Provide the (X, Y) coordinate of the cell's center where the given text is located.  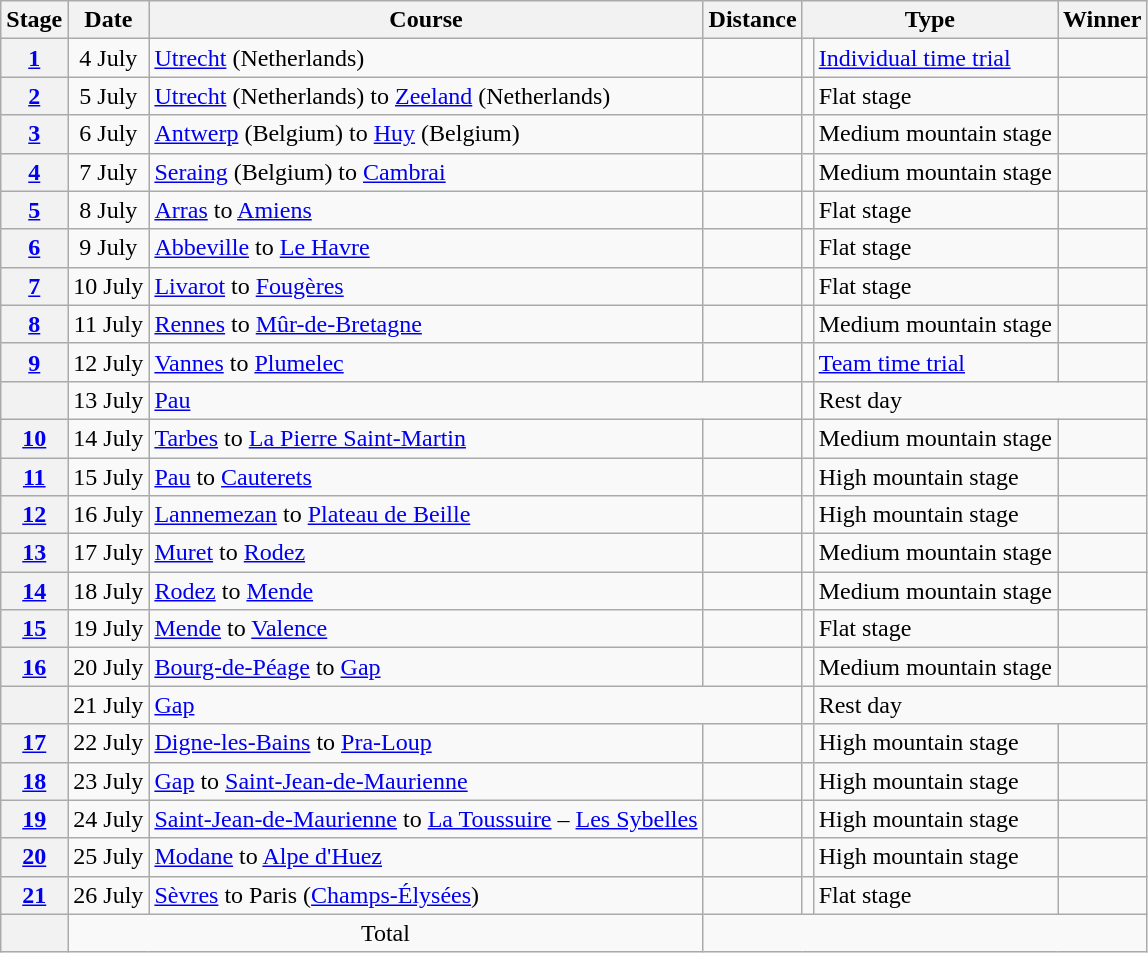
16 (34, 667)
1 (34, 58)
13 (34, 553)
19 July (108, 629)
21 July (108, 705)
Vannes to Plumelec (426, 362)
Individual time trial (935, 58)
15 (34, 629)
Gap to Saint-Jean-de-Maurienne (426, 781)
Antwerp (Belgium) to Huy (Belgium) (426, 134)
20 July (108, 667)
6 July (108, 134)
Team time trial (935, 362)
5 July (108, 96)
14 July (108, 438)
11 (34, 477)
Seraing (Belgium) to Cambrai (426, 172)
Tarbes to La Pierre Saint-Martin (426, 438)
4 July (108, 58)
Course (426, 20)
13 July (108, 400)
2 (34, 96)
21 (34, 895)
4 (34, 172)
Pau (476, 400)
26 July (108, 895)
Muret to Rodez (426, 553)
Total (386, 933)
12 (34, 515)
Livarot to Fougères (426, 286)
17 (34, 743)
16 July (108, 515)
Modane to Alpe d'Huez (426, 857)
15 July (108, 477)
8 (34, 324)
9 July (108, 248)
20 (34, 857)
10 July (108, 286)
Bourg-de-Péage to Gap (426, 667)
12 July (108, 362)
23 July (108, 781)
7 July (108, 172)
6 (34, 248)
Utrecht (Netherlands) to Zeeland (Netherlands) (426, 96)
3 (34, 134)
Rodez to Mende (426, 591)
5 (34, 210)
24 July (108, 819)
25 July (108, 857)
Type (930, 20)
14 (34, 591)
Stage (34, 20)
11 July (108, 324)
Date (108, 20)
22 July (108, 743)
Pau to Cauterets (426, 477)
Utrecht (Netherlands) (426, 58)
Mende to Valence (426, 629)
19 (34, 819)
Rennes to Mûr-de-Bretagne (426, 324)
9 (34, 362)
7 (34, 286)
Arras to Amiens (426, 210)
Sèvres to Paris (Champs-Élysées) (426, 895)
Winner (1102, 20)
Gap (476, 705)
Distance (752, 20)
8 July (108, 210)
Lannemezan to Plateau de Beille (426, 515)
Digne-les-Bains to Pra-Loup (426, 743)
Abbeville to Le Havre (426, 248)
17 July (108, 553)
Saint-Jean-de-Maurienne to La Toussuire – Les Sybelles (426, 819)
10 (34, 438)
18 July (108, 591)
18 (34, 781)
